Detect which cell encompasses the target text, then output its (X, Y) center coordinate. 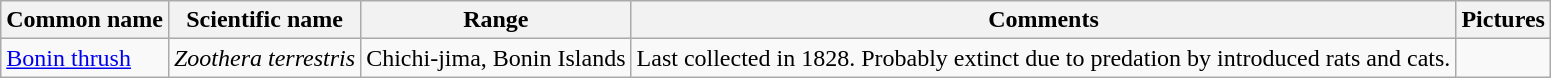
Last collected in 1828. Probably extinct due to predation by introduced rats and cats. (1044, 58)
Range (496, 20)
Zoothera terrestris (264, 58)
Scientific name (264, 20)
Chichi-jima, Bonin Islands (496, 58)
Bonin thrush (85, 58)
Common name (85, 20)
Pictures (1504, 20)
Comments (1044, 20)
